Return the [X, Y] coordinate for the center point of the cell that contains the specified text.  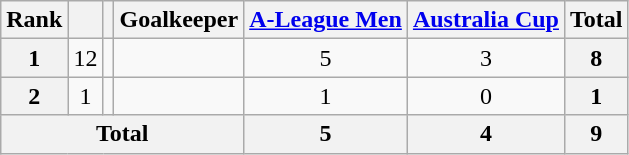
A-League Men [326, 20]
4 [486, 134]
12 [86, 58]
9 [596, 134]
Rank [34, 20]
0 [486, 96]
Goalkeeper [179, 20]
3 [486, 58]
Australia Cup [486, 20]
2 [34, 96]
8 [596, 58]
